Identify which cell holds the provided text, then report its [x, y] central coordinate. 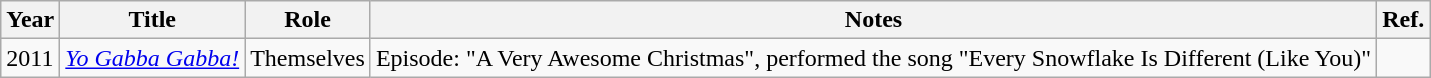
Yo Gabba Gabba! [152, 58]
Role [308, 20]
Themselves [308, 58]
Ref. [1404, 20]
2011 [30, 58]
Title [152, 20]
Notes [873, 20]
Episode: "A Very Awesome Christmas", performed the song "Every Snowflake Is Different (Like You)" [873, 58]
Year [30, 20]
